Detect which cell encompasses the target text, then output its (X, Y) center coordinate. 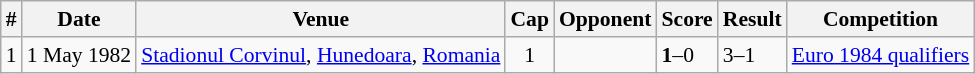
Stadionul Corvinul, Hunedoara, Romania (320, 55)
Result (752, 19)
Cap (530, 19)
Venue (320, 19)
Date (79, 19)
# (12, 19)
1 May 1982 (79, 55)
Score (686, 19)
Euro 1984 qualifiers (881, 55)
3–1 (752, 55)
Opponent (606, 19)
1–0 (686, 55)
Competition (881, 19)
